From the cell containing the given text, extract its center point as (X, Y) coordinate. 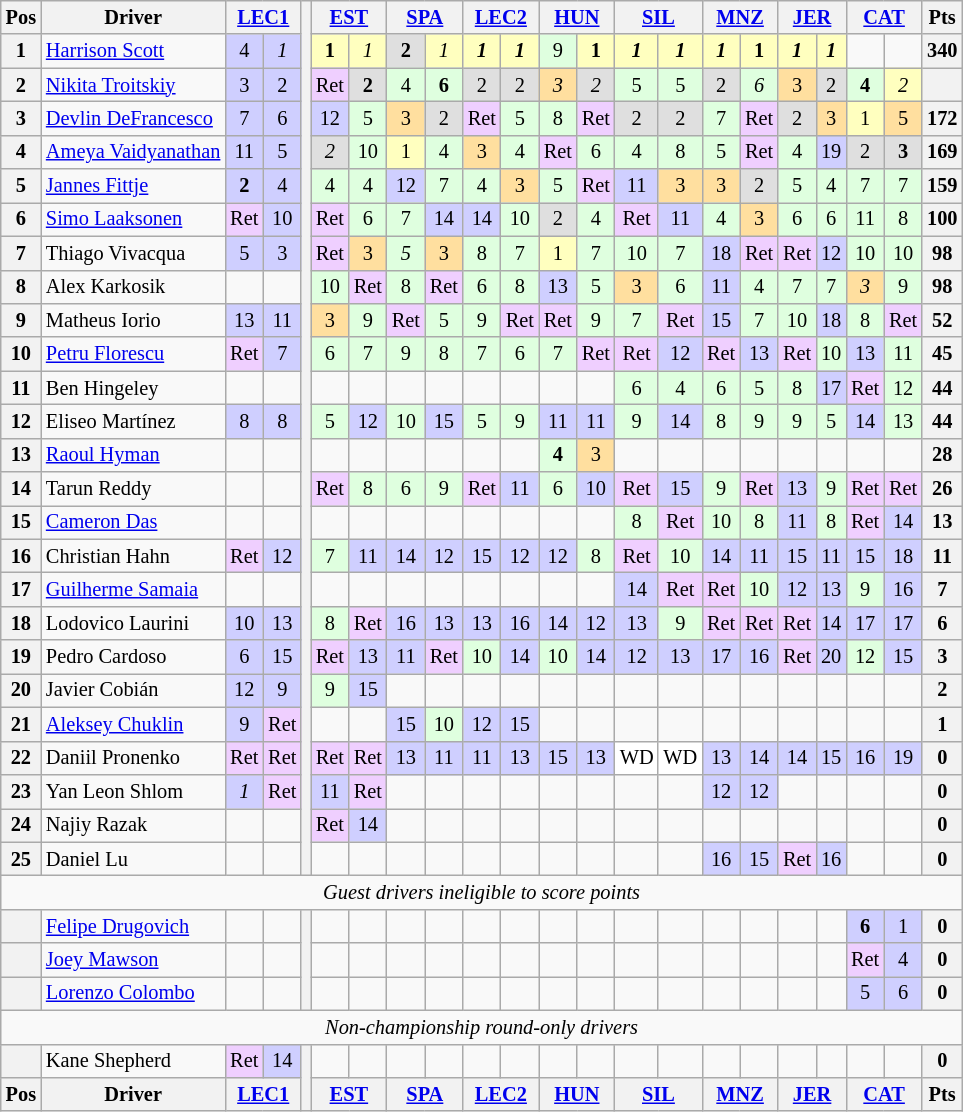
23 (21, 791)
28 (942, 455)
Joey Mawson (133, 960)
Najiy Razak (133, 825)
100 (942, 219)
Raoul Hyman (133, 455)
Ben Hingeley (133, 388)
Devlin DeFrancesco (133, 118)
Guest drivers ineligible to score points (482, 892)
159 (942, 186)
Nikita Troitskiy (133, 85)
Ameya Vaidyanathan (133, 152)
22 (21, 758)
25 (21, 859)
Christian Hahn (133, 556)
Matheus Iorio (133, 320)
Eliseo Martínez (133, 421)
172 (942, 118)
52 (942, 320)
Simo Laaksonen (133, 219)
Cameron Das (133, 522)
Yan Leon Shlom (133, 791)
Javier Cobián (133, 690)
Thiago Vivacqua (133, 253)
169 (942, 152)
Jannes Fittje (133, 186)
Non-championship round-only drivers (482, 1027)
Tarun Reddy (133, 489)
Alex Karkosik (133, 287)
Felipe Drugovich (133, 926)
Daniil Pronenko (133, 758)
340 (942, 51)
Petru Florescu (133, 354)
Harrison Scott (133, 51)
26 (942, 489)
Lorenzo Colombo (133, 993)
Guilherme Samaia (133, 589)
Kane Shepherd (133, 1061)
45 (942, 354)
Lodovico Laurini (133, 623)
24 (21, 825)
Pedro Cardoso (133, 657)
Aleksey Chuklin (133, 724)
21 (21, 724)
Daniel Lu (133, 859)
